Pinpoint the cell where the given text exists, returning its (X, Y) midpoint coordinate. 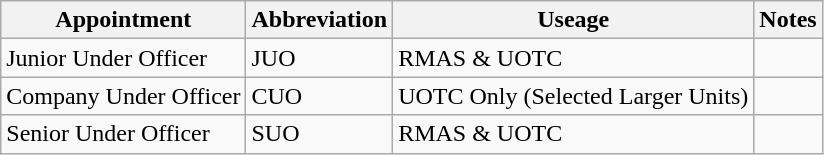
CUO (320, 96)
Company Under Officer (124, 96)
JUO (320, 58)
Senior Under Officer (124, 134)
Appointment (124, 20)
Notes (788, 20)
SUO (320, 134)
UOTC Only (Selected Larger Units) (574, 96)
Useage (574, 20)
Junior Under Officer (124, 58)
Abbreviation (320, 20)
